Locate the cell with the specified text and output its [x, y] center coordinate. 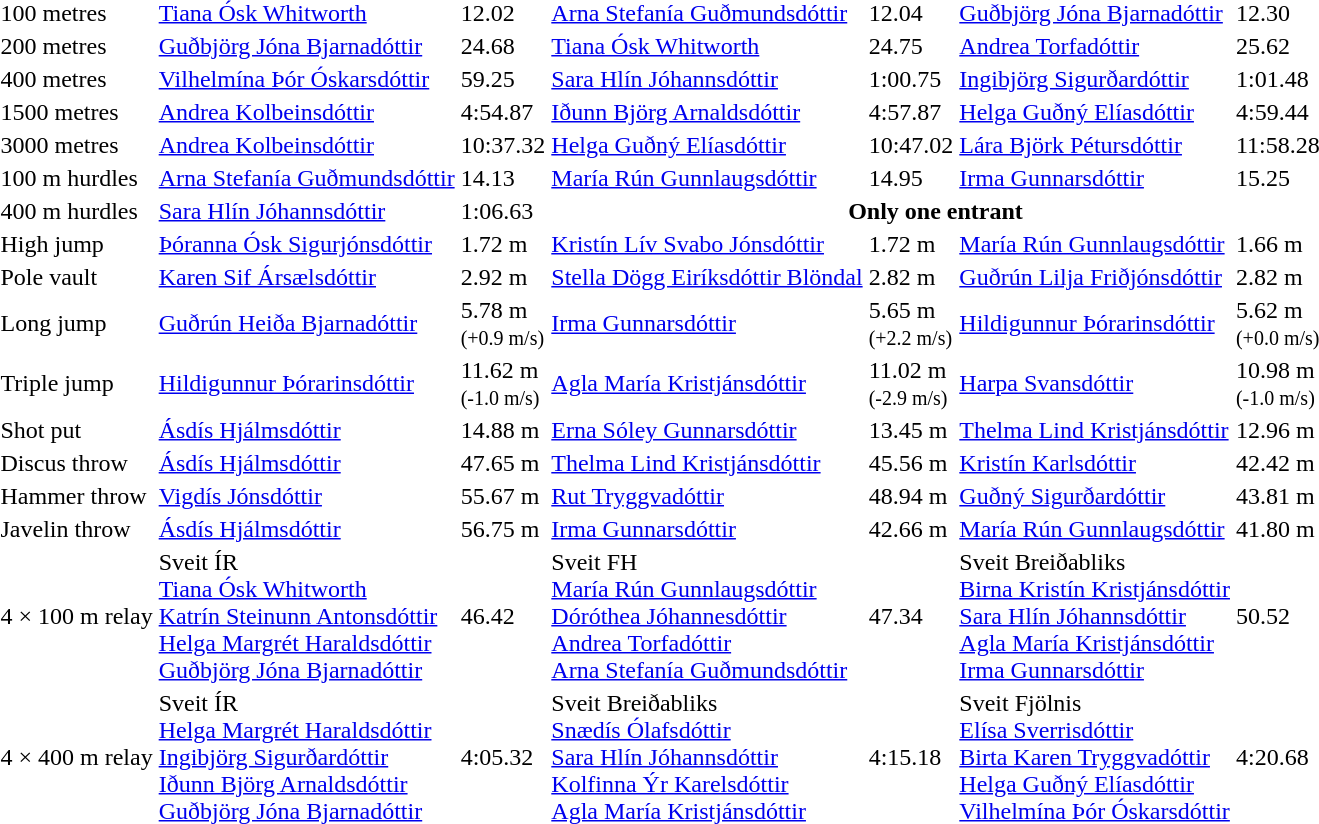
5.78 m(+0.9 m/s) [503, 324]
13.45 m [911, 430]
1:00.75 [911, 79]
45.56 m [911, 463]
55.67 m [503, 496]
4:54.87 [503, 112]
42.66 m [911, 529]
5.65 m(+2.2 m/s) [911, 324]
47.34 [911, 616]
11.02 m(-2.9 m/s) [911, 384]
47.65 m [503, 463]
Tiana Ósk Whitworth [707, 46]
Karen Sif Ársælsdóttir [306, 277]
Lára Björk Pétursdóttir [1095, 145]
Guðbjörg Jóna Bjarnadóttir [306, 46]
Guðrún Lilja Friðjónsdóttir [1095, 277]
46.42 [503, 616]
2.92 m [503, 277]
Sveit FH María Rún GunnlaugsdóttirDóróthea JóhannesdóttirAndrea TorfadóttirArna Stefanía Guðmundsdóttir [707, 616]
Kristín Karlsdóttir [1095, 463]
Ingibjörg Sigurðardóttir [1095, 79]
4:57.87 [911, 112]
14.95 [911, 178]
48.94 m [911, 496]
Guðrún Heiða Bjarnadóttir [306, 324]
Sveit ÍR Tiana Ósk WhitworthKatrín Steinunn AntonsdóttirHelga Margrét HaraldsdóttirGuðbjörg Jóna Bjarnadóttir [306, 616]
Kristín Lív Svabo Jónsdóttir [707, 244]
Þóranna Ósk Sigurjónsdóttir [306, 244]
Harpa Svansdóttir [1095, 384]
Andrea Torfadóttir [1095, 46]
11.62 m(-1.0 m/s) [503, 384]
14.13 [503, 178]
Erna Sóley Gunnarsdóttir [707, 430]
Rut Tryggvadóttir [707, 496]
Arna Stefanía Guðmundsdóttir [306, 178]
Vigdís Jónsdóttir [306, 496]
Vilhelmína Þór Óskarsdóttir [306, 79]
14.88 m [503, 430]
Agla María Kristjánsdóttir [707, 384]
Guðný Sigurðardóttir [1095, 496]
Sveit Breiðabliks Birna Kristín KristjánsdóttirSara Hlín JóhannsdóttirAgla María KristjánsdóttirIrma Gunnarsdóttir [1095, 616]
24.68 [503, 46]
10:37.32 [503, 145]
1:06.63 [503, 211]
2.82 m [911, 277]
56.75 m [503, 529]
24.75 [911, 46]
59.25 [503, 79]
10:47.02 [911, 145]
Iðunn Björg Arnaldsdóttir [707, 112]
Stella Dögg Eiríksdóttir Blöndal [707, 277]
